Pinpoint the cell where the given text exists, returning its (X, Y) midpoint coordinate. 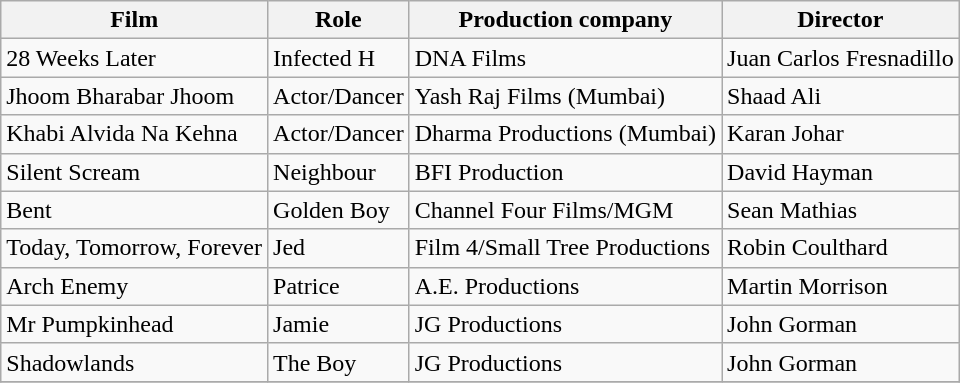
Bent (134, 210)
Production company (565, 20)
David Hayman (841, 172)
Patrice (339, 286)
Shadowlands (134, 362)
Jed (339, 248)
Dharma Productions (Mumbai) (565, 134)
Role (339, 20)
Martin Morrison (841, 286)
Channel Four Films/MGM (565, 210)
Khabi Alvida Na Kehna (134, 134)
Today, Tomorrow, Forever (134, 248)
A.E. Productions (565, 286)
BFI Production (565, 172)
Karan Johar (841, 134)
Robin Coulthard (841, 248)
DNA Films (565, 58)
Mr Pumpkinhead (134, 324)
Yash Raj Films (Mumbai) (565, 96)
Juan Carlos Fresnadillo (841, 58)
28 Weeks Later (134, 58)
Arch Enemy (134, 286)
Silent Scream (134, 172)
Sean Mathias (841, 210)
Director (841, 20)
Jamie (339, 324)
Golden Boy (339, 210)
Film (134, 20)
Neighbour (339, 172)
Shaad Ali (841, 96)
Film 4/Small Tree Productions (565, 248)
Infected H (339, 58)
Jhoom Bharabar Jhoom (134, 96)
The Boy (339, 362)
